Return [x, y] of the center of cell containing provided text 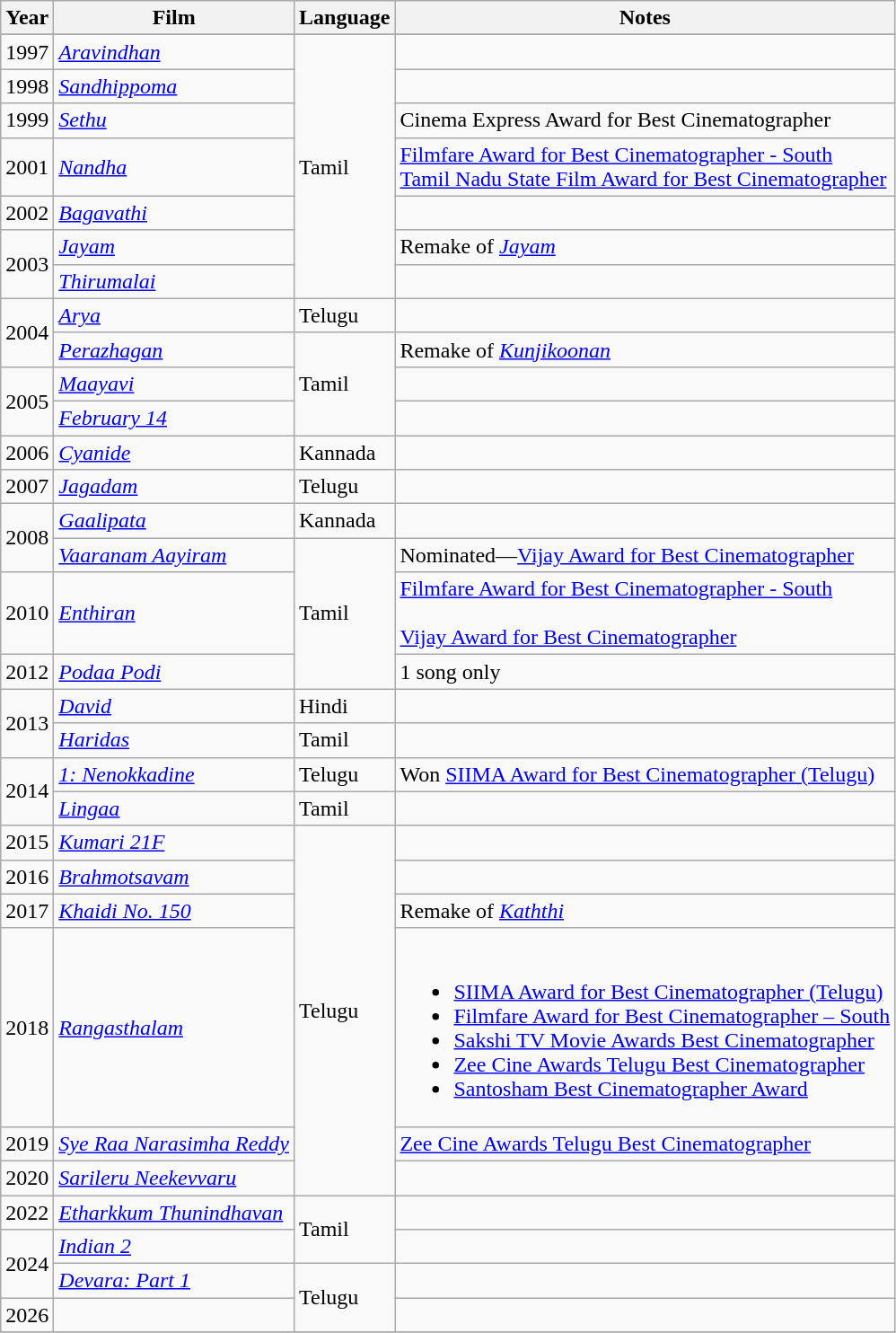
Film [174, 18]
2016 [27, 877]
Sethu [174, 120]
2024 [27, 1264]
2026 [27, 1315]
Notes [645, 18]
2019 [27, 1143]
Remake of Jayam [645, 247]
2006 [27, 452]
Maayavi [174, 384]
Gaalipata [174, 521]
2015 [27, 843]
Zee Cine Awards Telugu Best Cinematographer [645, 1143]
Rangasthalam [174, 1028]
2017 [27, 911]
2013 [27, 723]
1: Nenokkadine [174, 774]
2010 [27, 614]
Jagadam [174, 487]
Nandha [174, 167]
Podaa Podi [174, 672]
1999 [27, 120]
Cinema Express Award for Best Cinematographer [645, 120]
Thirumalai [174, 281]
Filmfare Award for Best Cinematographer - SouthTamil Nadu State Film Award for Best Cinematographer [645, 167]
Sandhippoma [174, 86]
Perazhagan [174, 349]
Brahmotsavam [174, 877]
Sye Raa Narasimha Reddy [174, 1143]
Bagavathi [174, 213]
2014 [27, 791]
2005 [27, 401]
Remake of Kunjikoonan [645, 349]
Year [27, 18]
Enthiran [174, 614]
Filmfare Award for Best Cinematographer - SouthVijay Award for Best Cinematographer [645, 614]
2020 [27, 1178]
Devara: Part 1 [174, 1281]
Arya [174, 315]
2003 [27, 264]
2018 [27, 1028]
1 song only [645, 672]
2022 [27, 1212]
1997 [27, 52]
David [174, 706]
Khaidi No. 150 [174, 911]
Vaaranam Aayiram [174, 555]
2008 [27, 538]
Cyanide [174, 452]
2002 [27, 213]
Language [344, 18]
Jayam [174, 247]
Haridas [174, 740]
2001 [27, 167]
Nominated—Vijay Award for Best Cinematographer [645, 555]
Remake of Kaththi [645, 911]
Hindi [344, 706]
February 14 [174, 418]
Won SIIMA Award for Best Cinematographer (Telugu) [645, 774]
Lingaa [174, 808]
Etharkkum Thunindhavan [174, 1212]
2004 [27, 332]
Kumari 21F [174, 843]
Sarileru Neekevvaru [174, 1178]
2012 [27, 672]
2007 [27, 487]
1998 [27, 86]
Aravindhan [174, 52]
Indian 2 [174, 1247]
